Return [x, y] of the center of cell containing provided text 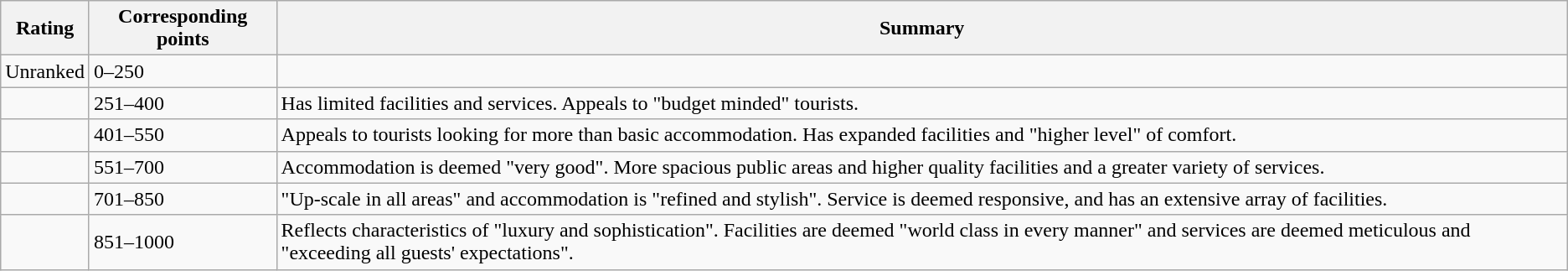
Has limited facilities and services. Appeals to "budget minded" tourists. [921, 103]
Accommodation is deemed "very good". More spacious public areas and higher quality facilities and a greater variety of services. [921, 167]
0–250 [183, 71]
Summary [921, 29]
251–400 [183, 103]
851–1000 [183, 242]
Corresponding points [183, 29]
"Up-scale in all areas" and accommodation is "refined and stylish". Service is deemed responsive, and has an extensive array of facilities. [921, 199]
Unranked [45, 71]
Rating [45, 29]
701–850 [183, 199]
551–700 [183, 167]
401–550 [183, 135]
Appeals to tourists looking for more than basic accommodation. Has expanded facilities and "higher level" of comfort. [921, 135]
